Identify which cell holds the provided text, then report its (x, y) central coordinate. 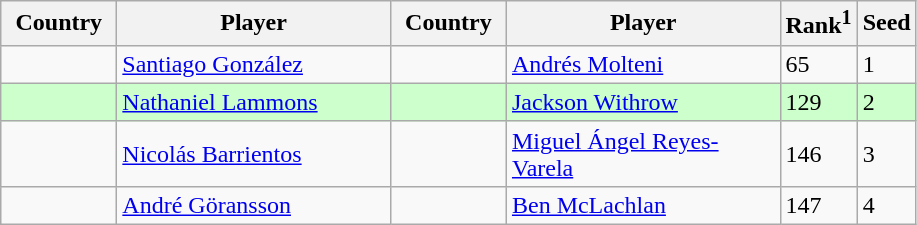
Santiago González (254, 64)
Nathaniel Lammons (254, 102)
147 (818, 205)
4 (886, 205)
65 (818, 64)
Rank1 (818, 24)
Nicolás Barrientos (254, 154)
129 (818, 102)
Ben McLachlan (643, 205)
3 (886, 154)
Seed (886, 24)
Andrés Molteni (643, 64)
1 (886, 64)
André Göransson (254, 205)
2 (886, 102)
146 (818, 154)
Miguel Ángel Reyes-Varela (643, 154)
Jackson Withrow (643, 102)
